Locate the cell with the specified text and output its [X, Y] center coordinate. 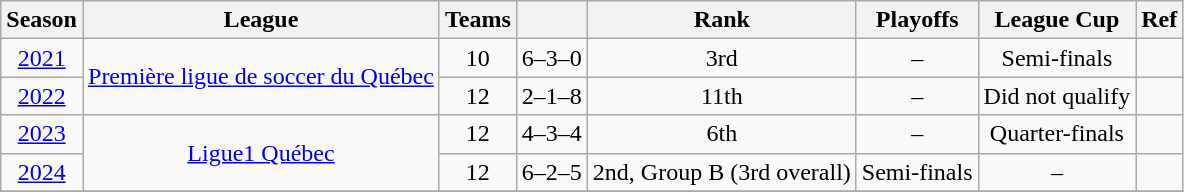
6–2–5 [552, 172]
League [260, 20]
2–1–8 [552, 96]
2022 [42, 96]
League Cup [1057, 20]
Rank [722, 20]
6th [722, 134]
Ligue1 Québec [260, 153]
Playoffs [917, 20]
3rd [722, 58]
11th [722, 96]
Teams [478, 20]
Quarter-finals [1057, 134]
Première ligue de soccer du Québec [260, 77]
2021 [42, 58]
2nd, Group B (3rd overall) [722, 172]
2024 [42, 172]
Ref [1160, 20]
6–3–0 [552, 58]
Did not qualify [1057, 96]
2023 [42, 134]
10 [478, 58]
4–3–4 [552, 134]
Season [42, 20]
